For the text-containing cell, return its midpoint in [X, Y] coordinate format. 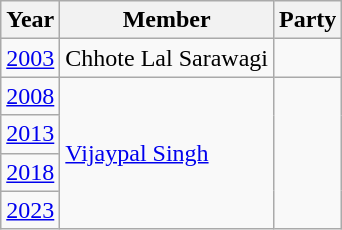
2013 [30, 134]
Party [307, 20]
Chhote Lal Sarawagi [167, 58]
Member [167, 20]
Vijaypal Singh [167, 153]
Year [30, 20]
2008 [30, 96]
2023 [30, 210]
2003 [30, 58]
2018 [30, 172]
